Output the [x, y] coordinate of the center of the cell containing the given text.  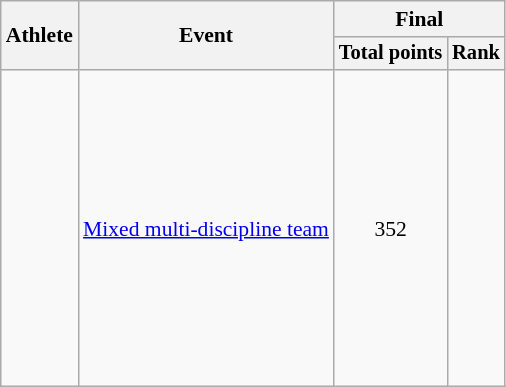
Final [420, 19]
Event [206, 36]
352 [390, 228]
Mixed multi-discipline team [206, 228]
Rank [476, 54]
Athlete [40, 36]
Total points [390, 54]
